Provide the [X, Y] coordinate of the cell's center where the given text is located.  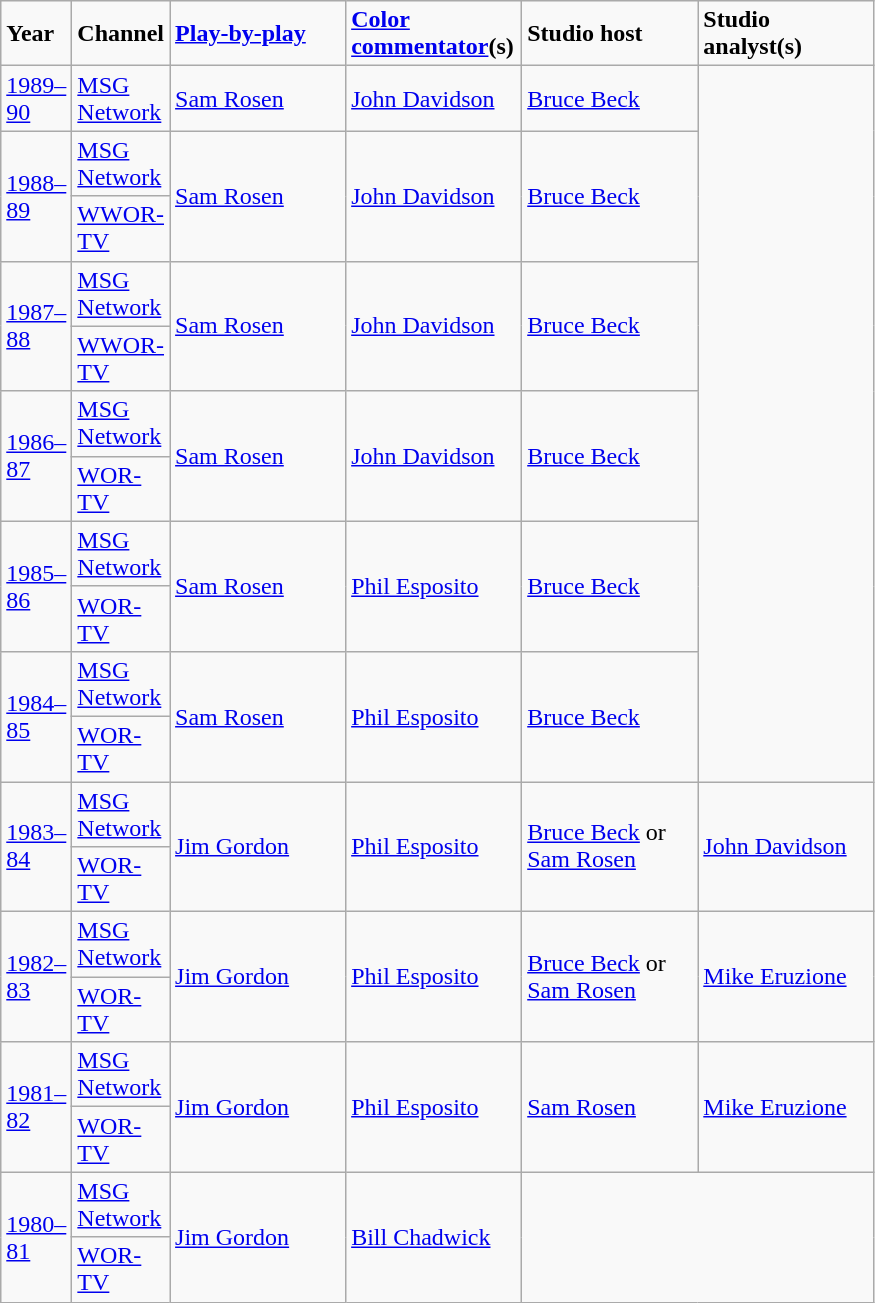
1989–90 [36, 98]
Play-by-play [258, 34]
Color commentator(s) [434, 34]
1987–88 [36, 326]
1984–85 [36, 716]
1980–81 [36, 1237]
Channel [121, 34]
1981–82 [36, 1107]
1985–86 [36, 586]
1983–84 [36, 847]
Studio analyst(s) [786, 34]
Bill Chadwick [434, 1237]
1982–83 [36, 977]
1986–87 [36, 456]
Studio host [610, 34]
1988–89 [36, 196]
Year [36, 34]
